Capture the cell that displays the provided text and extract its (X, Y) central coordinate. 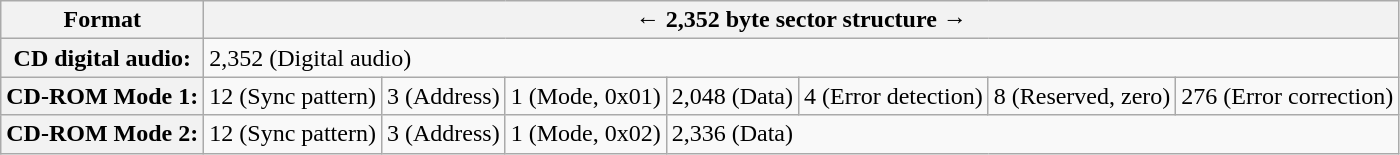
1 (Mode, 0x02) (586, 134)
CD-ROM Mode 2: (102, 134)
276 (Error correction) (1288, 96)
Format (102, 20)
2,048 (Data) (732, 96)
2,336 (Data) (1032, 134)
CD-ROM Mode 1: (102, 96)
← 2,352 byte sector structure → (802, 20)
1 (Mode, 0x01) (586, 96)
2,352 (Digital audio) (802, 58)
4 (Error detection) (894, 96)
CD digital audio: (102, 58)
8 (Reserved, zero) (1082, 96)
